Pinpoint the cell where the given text exists, returning its [X, Y] midpoint coordinate. 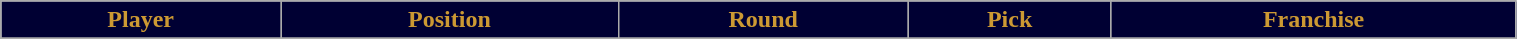
Franchise [1314, 20]
Round [763, 20]
Player [141, 20]
Position [450, 20]
Pick [1010, 20]
